For the text-containing cell, return its midpoint in (X, Y) coordinate format. 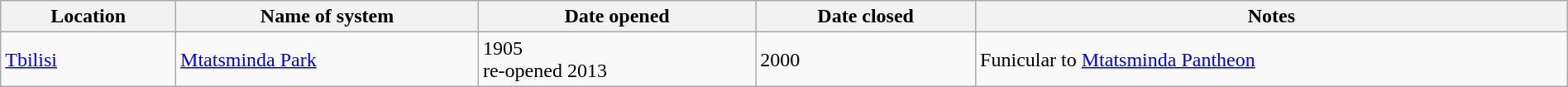
Funicular to Mtatsminda Pantheon (1272, 60)
Tbilisi (88, 60)
Name of system (327, 17)
Location (88, 17)
1905re-opened 2013 (617, 60)
Date opened (617, 17)
Mtatsminda Park (327, 60)
Notes (1272, 17)
Date closed (866, 17)
2000 (866, 60)
